From the cell containing the given text, extract its center point as [x, y] coordinate. 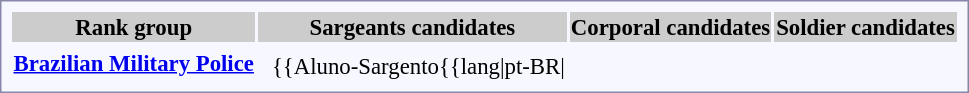
Soldier candidates [866, 27]
Corporal candidates [670, 27]
Sargeants candidates [412, 27]
Brazilian Military Police [134, 63]
Rank group [134, 27]
{{Aluno-Sargento{{lang|pt-BR| [418, 66]
